From the cell containing the given text, extract its center point as [X, Y] coordinate. 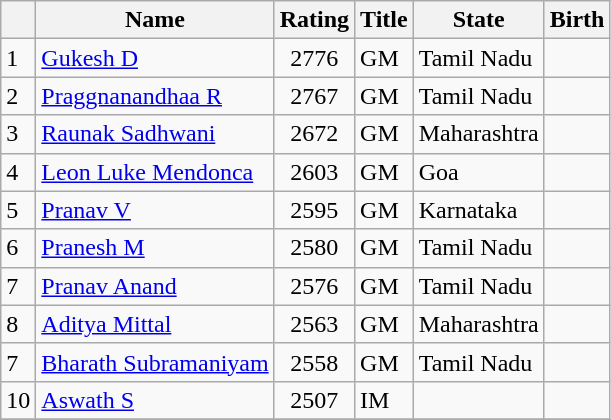
2580 [314, 248]
Birth [577, 20]
Pranav V [155, 210]
State [478, 20]
8 [18, 324]
6 [18, 248]
2672 [314, 134]
Raunak Sadhwani [155, 134]
Gukesh D [155, 58]
Goa [478, 172]
Pranav Anand [155, 286]
2558 [314, 362]
Title [384, 20]
2603 [314, 172]
Rating [314, 20]
2507 [314, 400]
2563 [314, 324]
5 [18, 210]
3 [18, 134]
2776 [314, 58]
Leon Luke Mendonca [155, 172]
2 [18, 96]
Aswath S [155, 400]
Name [155, 20]
IM [384, 400]
2595 [314, 210]
4 [18, 172]
10 [18, 400]
Aditya Mittal [155, 324]
2767 [314, 96]
Bharath Subramaniyam [155, 362]
Praggnanandhaa R [155, 96]
2576 [314, 286]
Karnataka [478, 210]
Pranesh M [155, 248]
1 [18, 58]
